Return [X, Y] of the center of cell containing provided text 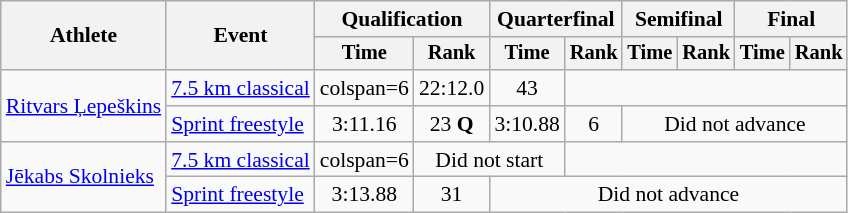
6 [594, 124]
Ritvars Ļepeškins [84, 106]
Event [240, 36]
Quarterfinal [556, 19]
31 [452, 195]
3:13.88 [364, 195]
Qualification [402, 19]
23 Q [452, 124]
Jēkabs Skolnieks [84, 178]
43 [526, 88]
22:12.0 [452, 88]
3:11.16 [364, 124]
Athlete [84, 36]
Semifinal [678, 19]
3:10.88 [526, 124]
Did not start [490, 160]
Final [791, 19]
